From the cell containing the given text, extract its center point as (x, y) coordinate. 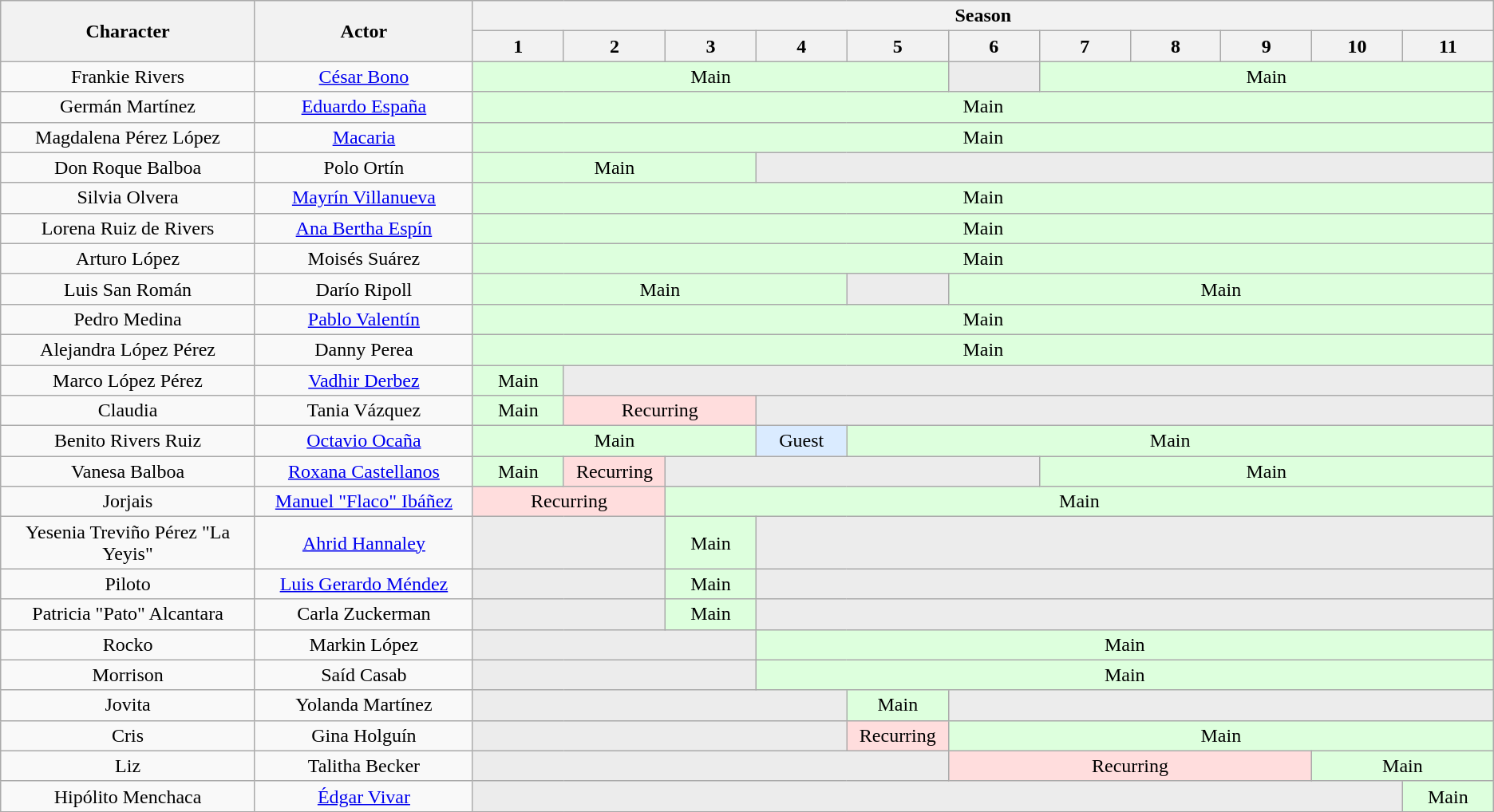
Jorjais (128, 502)
César Bono (364, 77)
Jovita (128, 705)
Saíd Casab (364, 675)
Vadhir Derbez (364, 380)
Manuel "Flaco" Ibáñez (364, 502)
Eduardo España (364, 107)
Magdalena Pérez López (128, 137)
Yolanda Martínez (364, 705)
Gina Holguín (364, 735)
Actor (364, 31)
Macaria (364, 137)
Guest (801, 441)
Ana Bertha Espín (364, 228)
10 (1358, 46)
Frankie Rivers (128, 77)
Yesenia Treviño Pérez "La Yeyis" (128, 542)
Liz (128, 766)
Markin López (364, 644)
Luis Gerardo Méndez (364, 584)
Cris (128, 735)
Vanesa Balboa (128, 471)
5 (897, 46)
3 (711, 46)
Polo Ortín (364, 168)
Lorena Ruiz de Rivers (128, 228)
Alejandra López Pérez (128, 349)
Édgar Vivar (364, 796)
Claudia (128, 411)
Rocko (128, 644)
Germán Martínez (128, 107)
Roxana Castellanos (364, 471)
Pedro Medina (128, 319)
1 (518, 46)
Talitha Becker (364, 766)
Benito Rivers Ruiz (128, 441)
Octavio Ocaña (364, 441)
11 (1448, 46)
4 (801, 46)
Pablo Valentín (364, 319)
Don Roque Balboa (128, 168)
6 (994, 46)
8 (1176, 46)
2 (615, 46)
Piloto (128, 584)
Season (983, 16)
Character (128, 31)
Darío Ripoll (364, 289)
Morrison (128, 675)
Tania Vázquez (364, 411)
Ahrid Hannaley (364, 542)
Moisés Suárez (364, 258)
Luis San Román (128, 289)
Marco López Pérez (128, 380)
Carla Zuckerman (364, 614)
Arturo López (128, 258)
Hipólito Menchaca (128, 796)
Patricia "Pato" Alcantara (128, 614)
Mayrín Villanueva (364, 198)
9 (1267, 46)
Danny Perea (364, 349)
7 (1085, 46)
Silvia Olvera (128, 198)
